For the text-containing cell, return its midpoint in [X, Y] coordinate format. 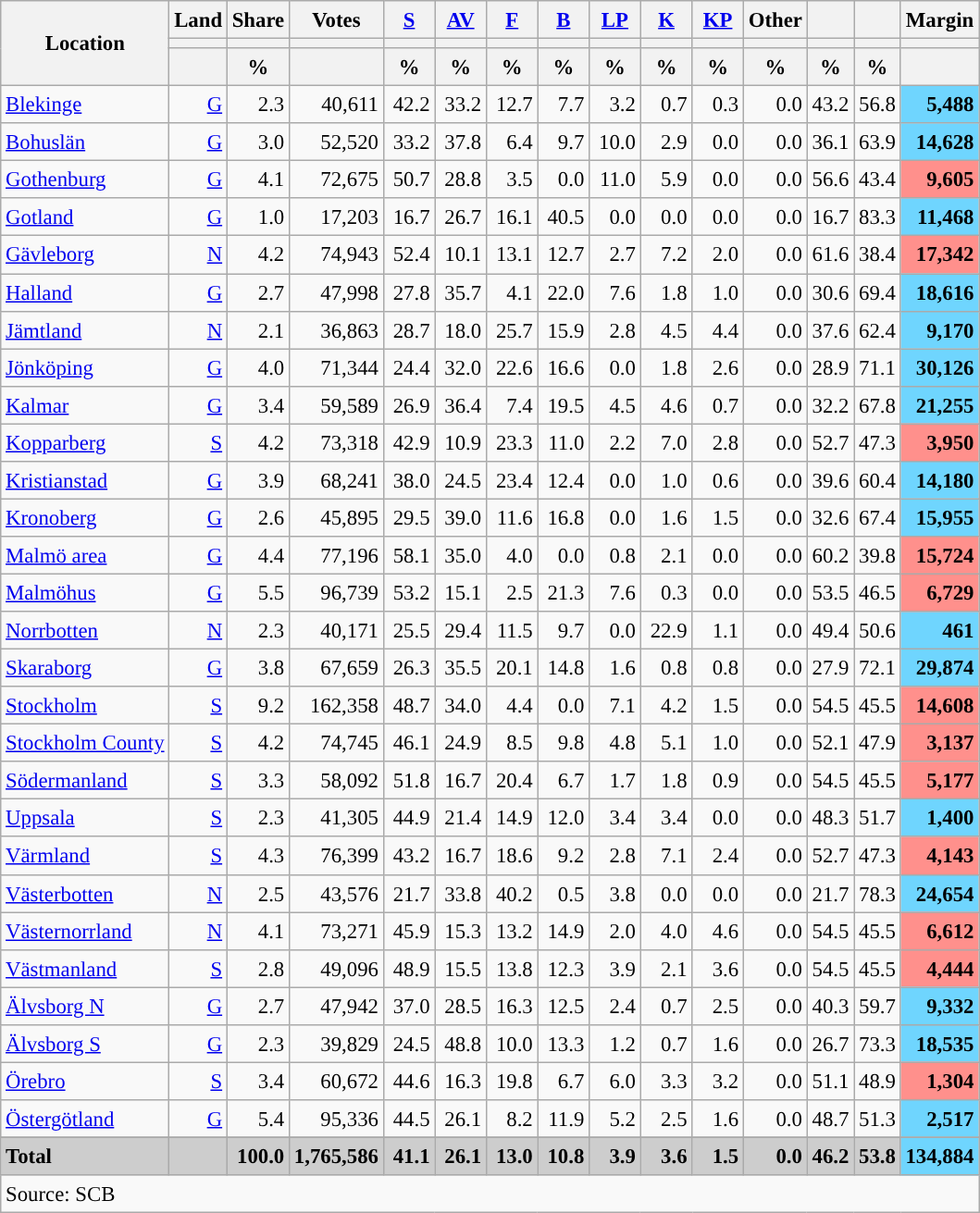
6,729 [940, 592]
15,724 [940, 555]
5.2 [615, 1120]
16.8 [564, 518]
11.5 [512, 631]
36.4 [461, 405]
3,950 [940, 442]
AV [461, 20]
18.0 [461, 329]
9,332 [940, 1007]
B [564, 20]
Uppsala [85, 818]
59.7 [877, 1007]
76,399 [337, 857]
32.2 [830, 405]
14,628 [940, 142]
Location [85, 43]
0.9 [718, 781]
Other [775, 20]
4.3 [257, 857]
35.7 [461, 292]
23.3 [512, 442]
42.9 [409, 442]
27.8 [409, 292]
63.9 [877, 142]
Kronoberg [85, 518]
5.4 [257, 1120]
F [512, 20]
15.5 [461, 968]
74,943 [337, 255]
Jämtland [85, 329]
10.8 [564, 1157]
95,336 [337, 1120]
25.7 [512, 329]
3.0 [257, 142]
Gothenburg [85, 179]
48.3 [830, 818]
6.0 [615, 1081]
28.8 [461, 179]
38.0 [409, 481]
5.9 [666, 179]
45.9 [409, 931]
7.4 [512, 405]
21.3 [564, 592]
46.1 [409, 744]
24.4 [409, 368]
43.4 [877, 179]
2.9 [666, 142]
134,884 [940, 1157]
12.4 [564, 481]
16.6 [564, 368]
21,255 [940, 405]
1.2 [615, 1044]
11,468 [940, 217]
15.1 [461, 592]
1,304 [940, 1081]
16.1 [512, 217]
13.1 [512, 255]
7.0 [666, 442]
24.9 [461, 744]
42.2 [409, 105]
15.9 [564, 329]
Örebro [85, 1081]
51.3 [877, 1120]
35.5 [461, 668]
71,344 [337, 368]
39.6 [830, 481]
35.0 [461, 555]
21.4 [461, 818]
Share [257, 20]
6,612 [940, 931]
40,611 [337, 105]
K [666, 20]
0.5 [564, 894]
30,126 [940, 368]
2,517 [940, 1120]
14.8 [564, 668]
40,171 [337, 631]
Gotland [85, 217]
44.5 [409, 1120]
56.8 [877, 105]
Gävleborg [85, 255]
32.6 [830, 518]
73.3 [877, 1044]
KP [718, 20]
71.1 [877, 368]
52.4 [409, 255]
9,170 [940, 329]
60,672 [337, 1081]
47,998 [337, 292]
Blekinge [85, 105]
26.3 [409, 668]
15.3 [461, 931]
Västerbotten [85, 894]
3.5 [512, 179]
Land [198, 20]
5,488 [940, 105]
43,576 [337, 894]
52,520 [337, 142]
11.6 [512, 518]
41,305 [337, 818]
26.9 [409, 405]
68,241 [337, 481]
33.8 [461, 894]
1,400 [940, 818]
10.9 [461, 442]
Stockholm [85, 705]
11.9 [564, 1120]
67.4 [877, 518]
28.5 [461, 1007]
45,895 [337, 518]
7.2 [666, 255]
40.5 [564, 217]
46.5 [877, 592]
Östergötland [85, 1120]
47,942 [337, 1007]
8.2 [512, 1120]
22.6 [512, 368]
22.0 [564, 292]
1,765,586 [337, 1157]
9,605 [940, 179]
49.4 [830, 631]
72,675 [337, 179]
25.5 [409, 631]
51.7 [877, 818]
8.5 [512, 744]
Kopparberg [85, 442]
Västmanland [85, 968]
15,955 [940, 518]
Jönköping [85, 368]
24,654 [940, 894]
51.8 [409, 781]
20.1 [512, 668]
Älvsborg S [85, 1044]
67,659 [337, 668]
34.0 [461, 705]
19.5 [564, 405]
Värmland [85, 857]
28.7 [409, 329]
Kristianstad [85, 481]
Total [85, 1157]
41.1 [409, 1157]
13.8 [512, 968]
Älvsborg N [85, 1007]
39.0 [461, 518]
73,271 [337, 931]
1.1 [718, 631]
Votes [337, 20]
67.8 [877, 405]
Margin [940, 20]
58.1 [409, 555]
28.9 [830, 368]
40.2 [512, 894]
72.1 [877, 668]
14,608 [940, 705]
13.3 [564, 1044]
60.4 [877, 481]
78.3 [877, 894]
29,874 [940, 668]
46.2 [830, 1157]
3,137 [940, 744]
56.6 [830, 179]
Malmö area [85, 555]
4.8 [615, 744]
52.1 [830, 744]
36.1 [830, 142]
29.5 [409, 518]
61.6 [830, 255]
10.1 [461, 255]
18,535 [940, 1044]
53.2 [409, 592]
23.4 [512, 481]
5,177 [940, 781]
62.4 [877, 329]
44.6 [409, 1081]
Halland [85, 292]
69.4 [877, 292]
5.5 [257, 592]
1.7 [615, 781]
19.8 [512, 1081]
60.2 [830, 555]
Västernorrland [85, 931]
18,616 [940, 292]
49,096 [337, 968]
Kalmar [85, 405]
461 [940, 631]
13.2 [512, 931]
83.3 [877, 217]
Source: SCB [490, 1194]
36,863 [337, 329]
73,318 [337, 442]
14,180 [940, 481]
39,829 [337, 1044]
9.8 [564, 744]
12.5 [564, 1007]
40.3 [830, 1007]
96,739 [337, 592]
Malmöhus [85, 592]
13.0 [512, 1157]
22.9 [666, 631]
51.1 [830, 1081]
7.7 [564, 105]
4,444 [940, 968]
48.8 [461, 1044]
37.6 [830, 329]
44.9 [409, 818]
12.3 [564, 968]
LP [615, 20]
53.8 [877, 1157]
5.1 [666, 744]
37.8 [461, 142]
18.6 [512, 857]
58,092 [337, 781]
47.9 [877, 744]
17,342 [940, 255]
77,196 [337, 555]
32.0 [461, 368]
12.0 [564, 818]
17,203 [337, 217]
Bohuslän [85, 142]
37.0 [409, 1007]
Skaraborg [85, 668]
50.7 [409, 179]
29.4 [461, 631]
4,143 [940, 857]
27.9 [830, 668]
Södermanland [85, 781]
50.6 [877, 631]
74,745 [337, 744]
Stockholm County [85, 744]
6.4 [512, 142]
20.4 [512, 781]
2.2 [615, 442]
30.6 [830, 292]
59,589 [337, 405]
0.6 [718, 481]
38.4 [877, 255]
Norrbotten [85, 631]
162,358 [337, 705]
100.0 [257, 1157]
53.5 [830, 592]
39.8 [877, 555]
